Detect which cell encompasses the target text, then output its [X, Y] center coordinate. 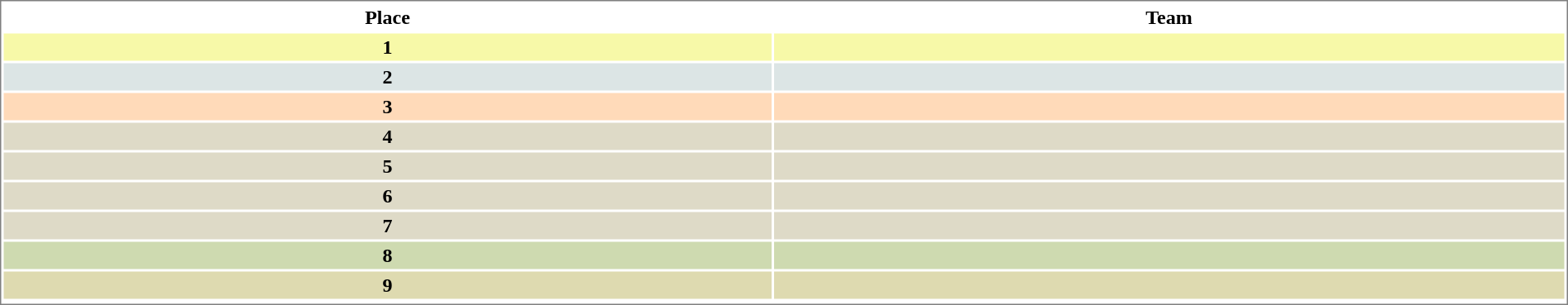
Place [387, 17]
7 [387, 225]
1 [387, 46]
6 [387, 195]
2 [387, 76]
3 [387, 106]
5 [387, 165]
8 [387, 255]
4 [387, 136]
Team [1169, 17]
9 [387, 284]
